Capture the cell that displays the provided text and extract its [X, Y] central coordinate. 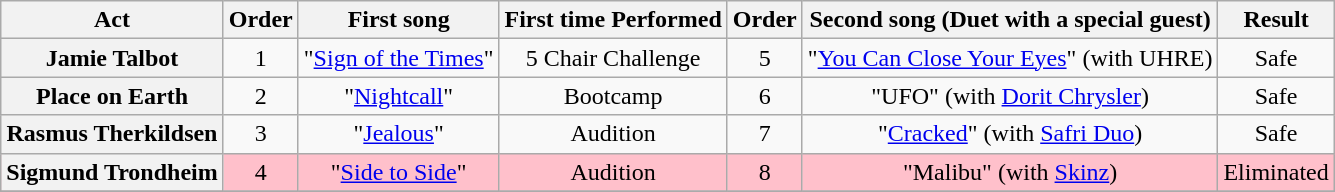
Second song (Duet with a special guest) [1010, 20]
1 [260, 58]
"Jealous" [398, 134]
Sigmund Trondheim [112, 172]
7 [764, 134]
Bootcamp [613, 96]
Jamie Talbot [112, 58]
5 Chair Challenge [613, 58]
First song [398, 20]
6 [764, 96]
8 [764, 172]
Rasmus Therkildsen [112, 134]
2 [260, 96]
"UFO" (with Dorit Chrysler) [1010, 96]
Eliminated [1276, 172]
"Sign of the Times" [398, 58]
First time Performed [613, 20]
Place on Earth [112, 96]
5 [764, 58]
"Nightcall" [398, 96]
4 [260, 172]
Result [1276, 20]
"You Can Close Your Eyes" (with UHRE) [1010, 58]
Act [112, 20]
3 [260, 134]
"Side to Side" [398, 172]
"Cracked" (with Safri Duo) [1010, 134]
"Malibu" (with Skinz) [1010, 172]
